Determine the [x, y] coordinate at the center of the cell enclosing the given text.  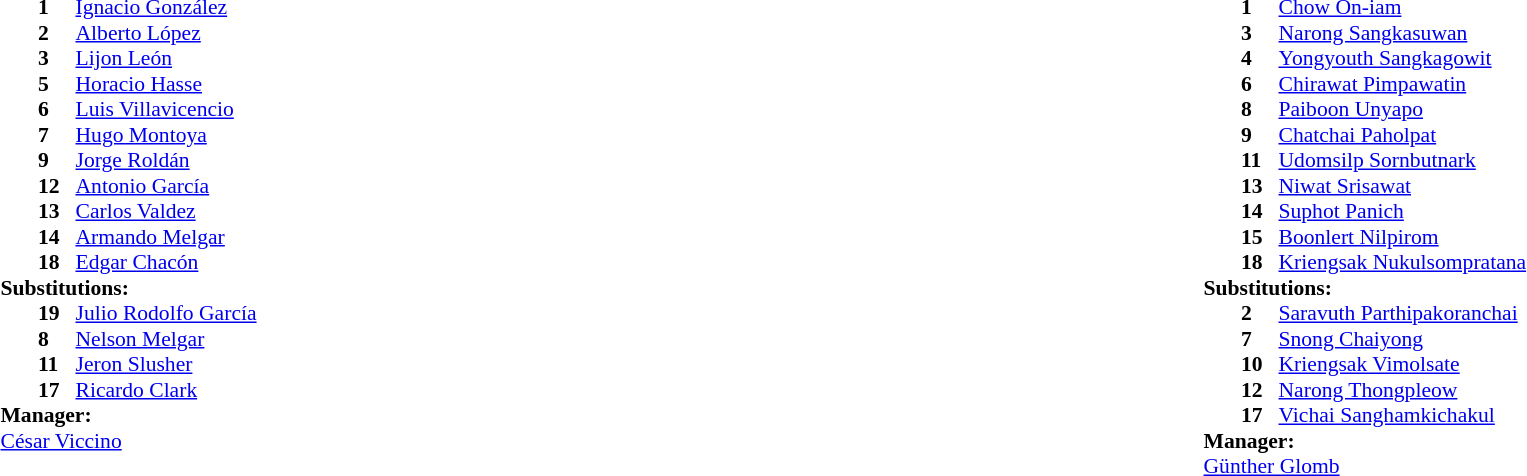
César Viccino [128, 441]
Jeron Slusher [166, 365]
Hugo Montoya [166, 135]
Niwat Srisawat [1403, 186]
Snong Chaiyong [1403, 339]
Boonlert Nilpirom [1403, 237]
Lijon León [166, 59]
4 [1260, 59]
Saravuth Parthipakoranchai [1403, 313]
Julio Rodolfo García [166, 313]
Armando Melgar [166, 237]
Jorge Roldán [166, 161]
Chatchai Paholpat [1403, 135]
Suphot Panich [1403, 211]
Nelson Melgar [166, 339]
Narong Sangkasuwan [1403, 33]
Ricardo Clark [166, 390]
Horacio Hasse [166, 84]
Chirawat Pimpawatin [1403, 84]
19 [57, 313]
Luis Villavicencio [166, 109]
Antonio García [166, 186]
Vichai Sanghamkichakul [1403, 415]
5 [57, 84]
Narong Thongpleow [1403, 390]
15 [1260, 237]
Alberto López [166, 33]
Udomsilp Sornbutnark [1403, 161]
Edgar Chacón [166, 263]
Kriengsak Nukulsompratana [1403, 263]
Yongyouth Sangkagowit [1403, 59]
Paiboon Unyapo [1403, 109]
Kriengsak Vimolsate [1403, 365]
Carlos Valdez [166, 211]
10 [1260, 365]
